Locate the cell with the specified text and output its [x, y] center coordinate. 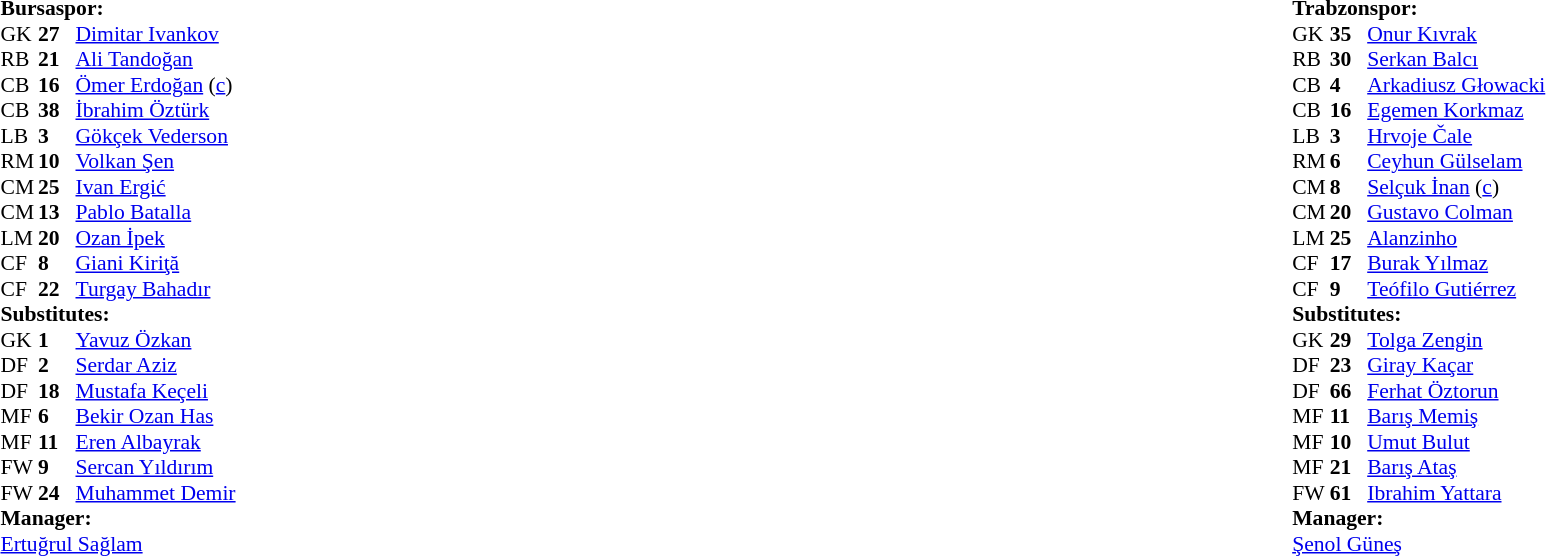
Gökçek Vederson [156, 136]
38 [57, 111]
Turgay Bahadır [156, 289]
Yavuz Özkan [156, 340]
18 [57, 391]
Mustafa Keçeli [156, 391]
Volkan Şen [156, 161]
İbrahim Öztürk [156, 111]
Ibrahim Yattara [1456, 493]
Dimitar Ivankov [156, 34]
Pablo Batalla [156, 213]
Ali Tandoğan [156, 59]
Ömer Erdoğan (c) [156, 85]
13 [57, 213]
Muhammet Demir [156, 493]
Serkan Balcı [1456, 59]
30 [1349, 59]
Serdar Aziz [156, 365]
Sercan Yıldırım [156, 467]
Tolga Zengin [1456, 340]
Ferhat Öztorun [1456, 391]
Bekir Ozan Has [156, 417]
Hrvoje Čale [1456, 136]
61 [1349, 493]
66 [1349, 391]
23 [1349, 365]
2 [57, 365]
24 [57, 493]
Teófilo Gutiérrez [1456, 289]
1 [57, 340]
35 [1349, 34]
Onur Kıvrak [1456, 34]
Giani Kiriţă [156, 263]
Alanzinho [1456, 238]
Umut Bulut [1456, 442]
Selçuk İnan (c) [1456, 187]
Ivan Ergić [156, 187]
Burak Yılmaz [1456, 263]
29 [1349, 340]
Ceyhun Gülselam [1456, 161]
Eren Albayrak [156, 442]
Barış Memiş [1456, 417]
Egemen Korkmaz [1456, 111]
Arkadiusz Głowacki [1456, 85]
17 [1349, 263]
27 [57, 34]
Gustavo Colman [1456, 213]
22 [57, 289]
Giray Kaçar [1456, 365]
4 [1349, 85]
Barış Ataş [1456, 467]
Ozan İpek [156, 238]
